Output the [x, y] coordinate of the center of the cell containing the given text.  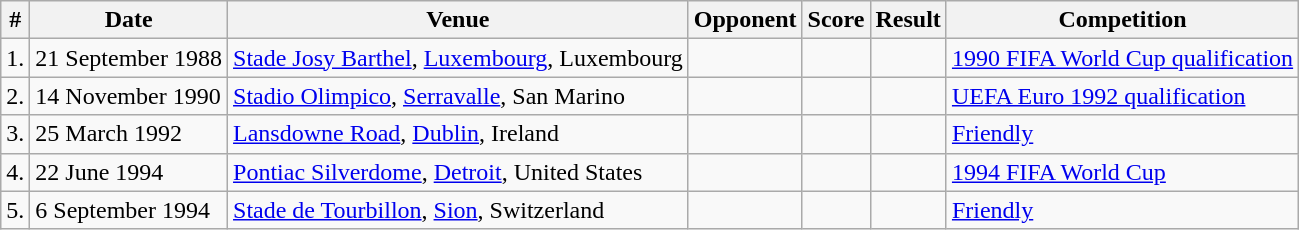
Venue [458, 20]
Score [836, 20]
Stade Josy Barthel, Luxembourg, Luxembourg [458, 58]
25 March 1992 [129, 134]
1. [16, 58]
Date [129, 20]
Stadio Olimpico, Serravalle, San Marino [458, 96]
Lansdowne Road, Dublin, Ireland [458, 134]
2. [16, 96]
1990 FIFA World Cup qualification [1122, 58]
# [16, 20]
Opponent [745, 20]
Pontiac Silverdome, Detroit, United States [458, 172]
3. [16, 134]
4. [16, 172]
5. [16, 210]
22 June 1994 [129, 172]
14 November 1990 [129, 96]
21 September 1988 [129, 58]
Competition [1122, 20]
Result [908, 20]
6 September 1994 [129, 210]
Stade de Tourbillon, Sion, Switzerland [458, 210]
UEFA Euro 1992 qualification [1122, 96]
1994 FIFA World Cup [1122, 172]
